Detect which cell encompasses the target text, then output its [x, y] center coordinate. 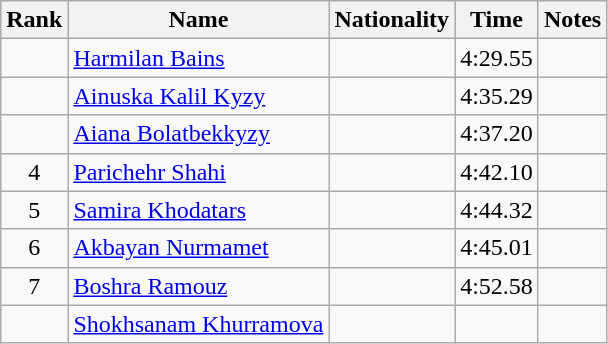
Parichehr Shahi [198, 172]
4:37.20 [497, 134]
4:45.01 [497, 248]
6 [34, 248]
Nationality [392, 20]
4:44.32 [497, 210]
Rank [34, 20]
Akbayan Nurmamet [198, 248]
4:42.10 [497, 172]
7 [34, 286]
Aiana Bolatbekkyzy [198, 134]
Notes [572, 20]
Harmilan Bains [198, 58]
Boshra Ramouz [198, 286]
Name [198, 20]
4 [34, 172]
Shokhsanam Khurramova [198, 324]
Ainuska Kalil Kyzy [198, 96]
4:52.58 [497, 286]
4:29.55 [497, 58]
Time [497, 20]
4:35.29 [497, 96]
5 [34, 210]
Samira Khodatars [198, 210]
